Scan for the cell matching the given text and deliver its (x, y) coordinate at center. 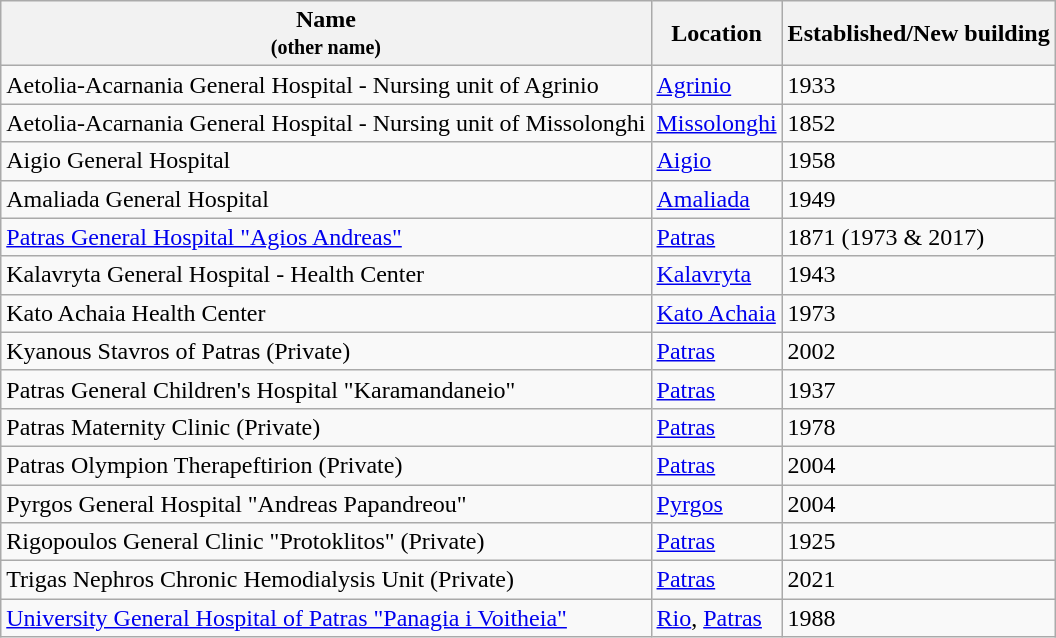
Name (other name) (326, 34)
Aigio (716, 161)
Kato Achaia Health Center (326, 313)
Patras Maternity Clinic (Private) (326, 427)
Kalavryta General Hospital - Health Center (326, 275)
Aetolia-Acarnania General Hospital - Nursing unit of Missolonghi (326, 123)
Kato Achaia (716, 313)
1988 (918, 618)
Amaliada General Hospital (326, 199)
University General Hospital of Patras "Panagia i Voitheia" (326, 618)
Location (716, 34)
Patras General Children's Hospital "Karamandaneio" (326, 389)
1937 (918, 389)
Trigas Nephros Chronic Hemodialysis Unit (Private) (326, 580)
Pyrgos (716, 503)
Patras General Hospital "Agios Andreas" (326, 237)
Kyanous Stavros of Patras (Private) (326, 351)
Rio, Patras (716, 618)
Kalavryta (716, 275)
Aetolia-Acarnania General Hospital - Nursing unit of Agrinio (326, 85)
Rigopoulos General Clinic "Protoklitos" (Private) (326, 542)
1949 (918, 199)
1852 (918, 123)
2002 (918, 351)
1943 (918, 275)
Missolonghi (716, 123)
Agrinio (716, 85)
1933 (918, 85)
Aigio General Hospital (326, 161)
1958 (918, 161)
Pyrgos General Hospital "Andreas Papandreou" (326, 503)
1973 (918, 313)
2021 (918, 580)
Amaliada (716, 199)
1871 (1973 & 2017) (918, 237)
1925 (918, 542)
1978 (918, 427)
Established/New building (918, 34)
Patras Olympion Therapeftirion (Private) (326, 465)
